Search for the cell housing the specified text and yield its (X, Y) center coordinate. 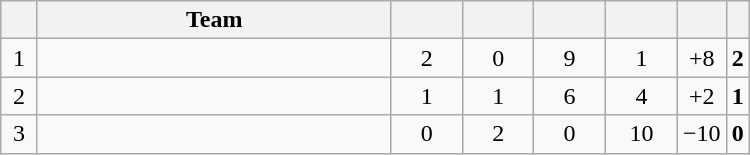
3 (19, 134)
4 (641, 96)
9 (570, 58)
+2 (702, 96)
Team (214, 20)
+8 (702, 58)
10 (641, 134)
−10 (702, 134)
6 (570, 96)
